Find where the given text appears and provide that cell's center as (X, Y) coordinate. 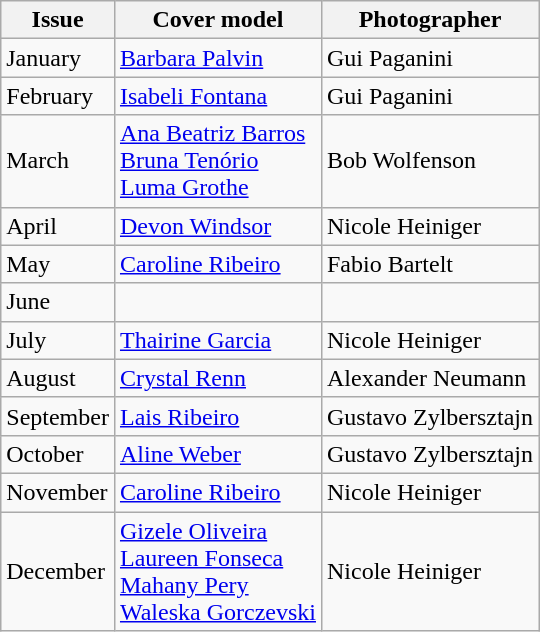
May (58, 264)
Cover model (218, 20)
Fabio Bartelt (430, 264)
Ana Beatriz BarrosBruna TenórioLuma Grothe (218, 161)
September (58, 416)
Crystal Renn (218, 378)
July (58, 340)
January (58, 58)
Bob Wolfenson (430, 161)
August (58, 378)
Isabeli Fontana (218, 96)
October (58, 454)
November (58, 492)
Barbara Palvin (218, 58)
March (58, 161)
April (58, 226)
Lais Ribeiro (218, 416)
December (58, 572)
June (58, 302)
Alexander Neumann (430, 378)
Photographer (430, 20)
Devon Windsor (218, 226)
Thairine Garcia (218, 340)
Aline Weber (218, 454)
February (58, 96)
Gizele OliveiraLaureen FonsecaMahany PeryWaleska Gorczevski (218, 572)
Issue (58, 20)
